Return the (x, y) coordinate for the center point of the cell that contains the specified text.  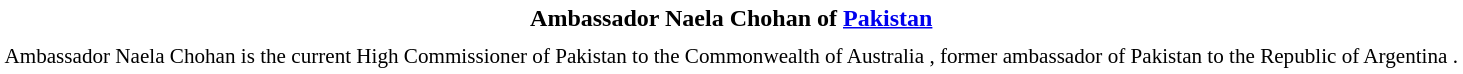
Ambassador Naela Chohan of Pakistan (731, 18)
